Pinpoint the cell where the given text exists, returning its [x, y] midpoint coordinate. 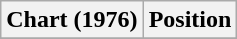
Position [190, 20]
Chart (1976) [72, 20]
